Return the [X, Y] coordinate for the center point of the cell that contains the specified text.  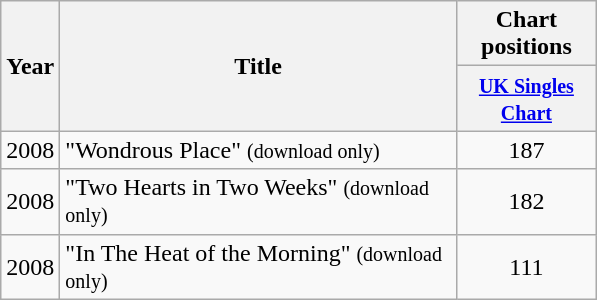
"Two Hearts in Two Weeks" (download only) [258, 202]
UK Singles Chart [526, 98]
111 [526, 266]
Title [258, 66]
Chart positions [526, 34]
182 [526, 202]
"In The Heat of the Morning" (download only) [258, 266]
187 [526, 150]
"Wondrous Place" (download only) [258, 150]
Year [30, 66]
